Return the (X, Y) coordinate for the center point of the cell that contains the specified text.  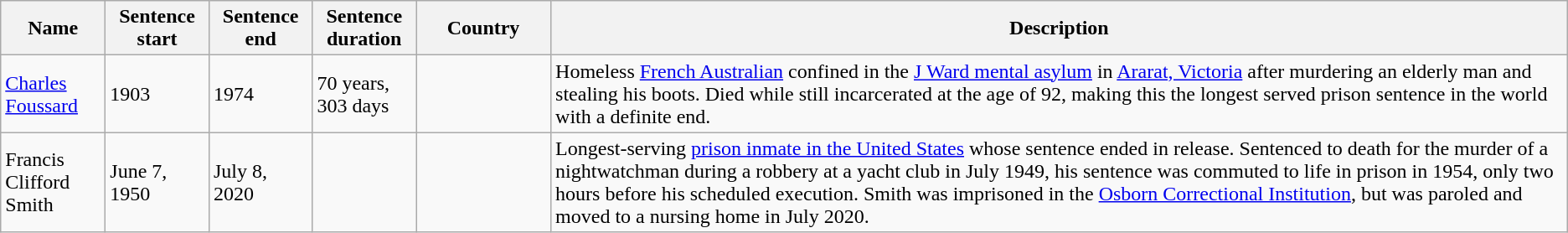
Sentence start (157, 28)
Francis Clifford Smith (54, 183)
Sentence duration (364, 28)
June 7, 1950 (157, 183)
Sentence end (260, 28)
Country (482, 28)
1974 (260, 94)
Description (1060, 28)
70 years, 303 days (364, 94)
Charles Foussard (54, 94)
Name (54, 28)
July 8, 2020 (260, 183)
1903 (157, 94)
